Output the (x, y) coordinate of the center of the cell containing the given text.  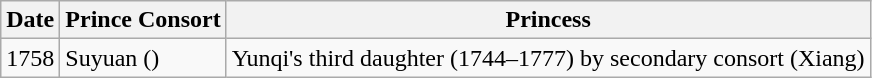
Princess (548, 20)
Prince Consort (143, 20)
Suyuan () (143, 58)
Date (30, 20)
Yunqi's third daughter (1744–1777) by secondary consort (Xiang) (548, 58)
1758 (30, 58)
